Locate the cell with the specified text and output its [X, Y] center coordinate. 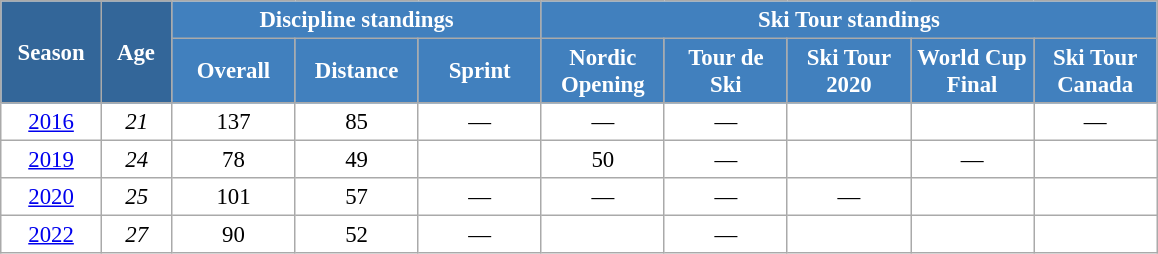
101 [234, 197]
Discipline standings [356, 20]
90 [234, 235]
78 [234, 160]
49 [356, 160]
Overall [234, 72]
24 [136, 160]
25 [136, 197]
85 [356, 122]
Ski Tour standings [848, 20]
Age [136, 52]
Sprint [480, 72]
Tour deSki [726, 72]
2020 [52, 197]
27 [136, 235]
57 [356, 197]
21 [136, 122]
Distance [356, 72]
Season [52, 52]
2022 [52, 235]
52 [356, 235]
2016 [52, 122]
Ski TourCanada [1096, 72]
137 [234, 122]
Ski Tour2020 [848, 72]
2019 [52, 160]
NordicOpening [602, 72]
World CupFinal [972, 72]
50 [602, 160]
